For the text-containing cell, return its midpoint in (x, y) coordinate format. 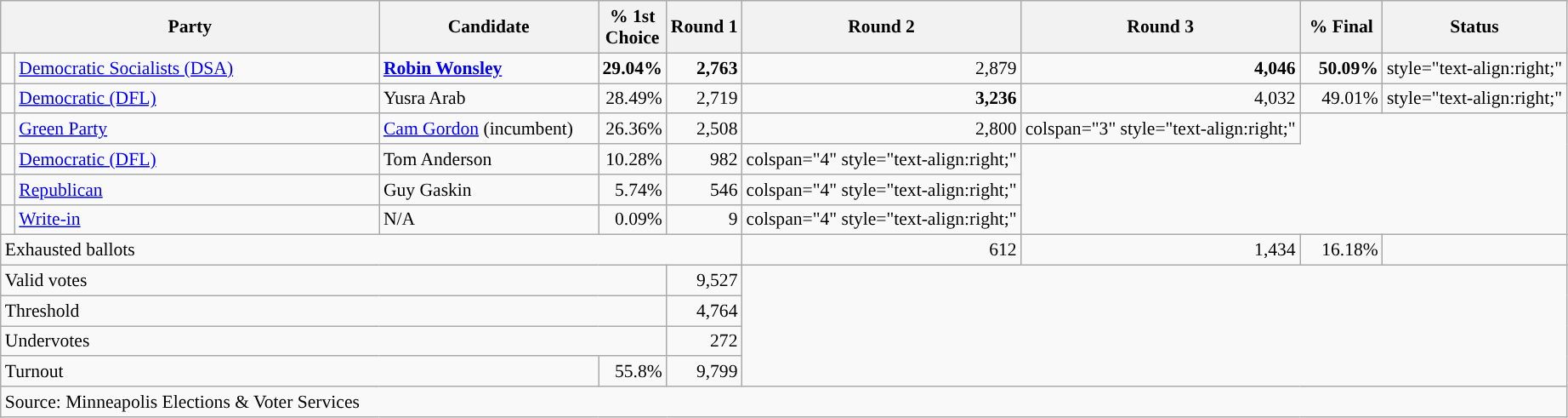
2,763 (704, 68)
% 1stChoice (633, 27)
1,434 (1161, 250)
2,879 (882, 68)
16.18% (1342, 250)
Guy Gaskin (489, 190)
% Final (1342, 27)
50.09% (1342, 68)
Party (190, 27)
9,527 (704, 281)
28.49% (633, 99)
2,508 (704, 129)
Threshold (333, 311)
5.74% (633, 190)
N/A (489, 220)
Undervotes (333, 341)
29.04% (633, 68)
Cam Gordon (incumbent) (489, 129)
3,236 (882, 99)
Robin Wonsley (489, 68)
Status (1474, 27)
Tom Anderson (489, 159)
colspan="3" style="text-align:right;" (1161, 129)
546 (704, 190)
49.01% (1342, 99)
Valid votes (333, 281)
4,764 (704, 311)
Round 3 (1161, 27)
Candidate (489, 27)
982 (704, 159)
26.36% (633, 129)
10.28% (633, 159)
55.8% (633, 372)
Write-in (197, 220)
Democratic Socialists (DSA) (197, 68)
Green Party (197, 129)
2,719 (704, 99)
Yusra Arab (489, 99)
272 (704, 341)
Turnout (299, 372)
9,799 (704, 372)
2,800 (882, 129)
Round 2 (882, 27)
Round 1 (704, 27)
Republican (197, 190)
Exhausted ballots (372, 250)
0.09% (633, 220)
9 (704, 220)
4,032 (1161, 99)
4,046 (1161, 68)
Source: Minneapolis Elections & Voter Services (784, 402)
612 (882, 250)
